Return the [X, Y] coordinate for the center point of the cell that contains the specified text.  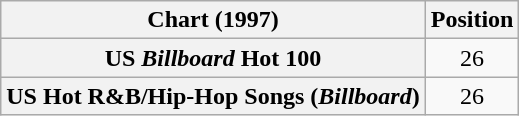
US Hot R&B/Hip-Hop Songs (Billboard) [213, 96]
Position [472, 20]
US Billboard Hot 100 [213, 58]
Chart (1997) [213, 20]
